Locate the cell with the specified text and output its (x, y) center coordinate. 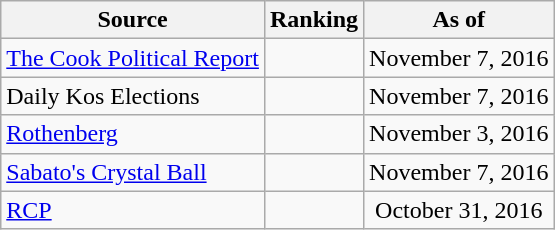
The Cook Political Report (133, 58)
Source (133, 20)
Sabato's Crystal Ball (133, 172)
Daily Kos Elections (133, 96)
November 3, 2016 (459, 134)
October 31, 2016 (459, 210)
RCP (133, 210)
Ranking (314, 20)
As of (459, 20)
Rothenberg (133, 134)
